Output the (x, y) coordinate of the center of the cell containing the given text.  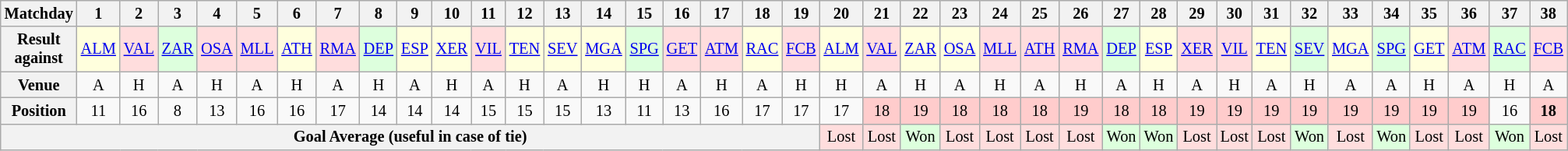
21 (882, 13)
9 (414, 13)
4 (217, 13)
34 (1391, 13)
38 (1549, 13)
1 (98, 13)
12 (525, 13)
25 (1039, 13)
32 (1309, 13)
36 (1469, 13)
Matchday (39, 13)
26 (1080, 13)
33 (1351, 13)
Position (39, 111)
28 (1159, 13)
27 (1121, 13)
Goal Average (useful in case of tie) (410, 137)
6 (296, 13)
23 (960, 13)
5 (257, 13)
7 (338, 13)
Venue (39, 85)
24 (1000, 13)
22 (920, 13)
20 (841, 13)
10 (452, 13)
37 (1510, 13)
31 (1271, 13)
35 (1429, 13)
Result against (39, 49)
2 (139, 13)
29 (1196, 13)
3 (178, 13)
30 (1235, 13)
